Detect which cell encompasses the target text, then output its (x, y) center coordinate. 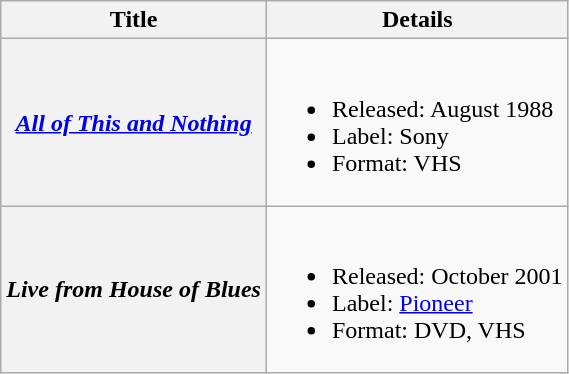
Live from House of Blues (134, 290)
Details (417, 20)
Title (134, 20)
All of This and Nothing (134, 122)
Released: October 2001Label: PioneerFormat: DVD, VHS (417, 290)
Released: August 1988Label: SonyFormat: VHS (417, 122)
